Output the [x, y] coordinate of the center of the cell containing the given text.  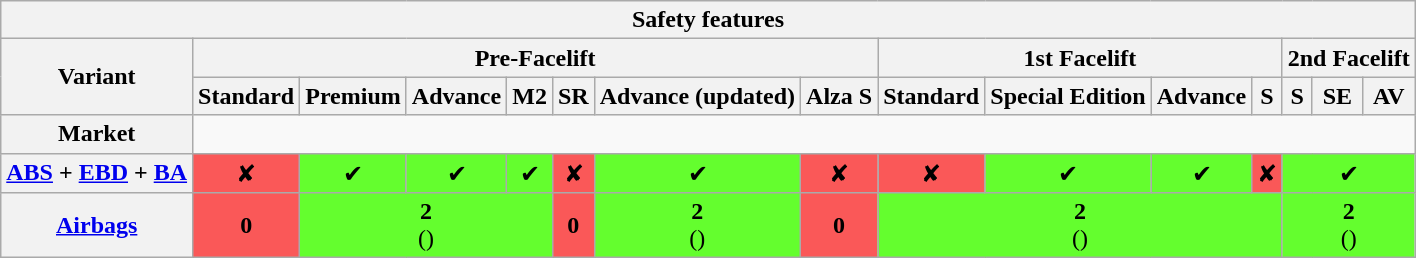
Alza S [840, 96]
AV [1388, 96]
Variant [97, 77]
ABS + EBD + BA [97, 173]
Premium [354, 96]
SR [573, 96]
SE [1337, 96]
Special Edition [1068, 96]
M2 [530, 96]
Advance (updated) [697, 96]
1st Facelift [1080, 58]
Safety features [708, 20]
Pre-Facelift [536, 58]
Airbags [97, 226]
2nd Facelift [1348, 58]
Market [97, 134]
